Pinpoint the cell where the given text exists, returning its [x, y] midpoint coordinate. 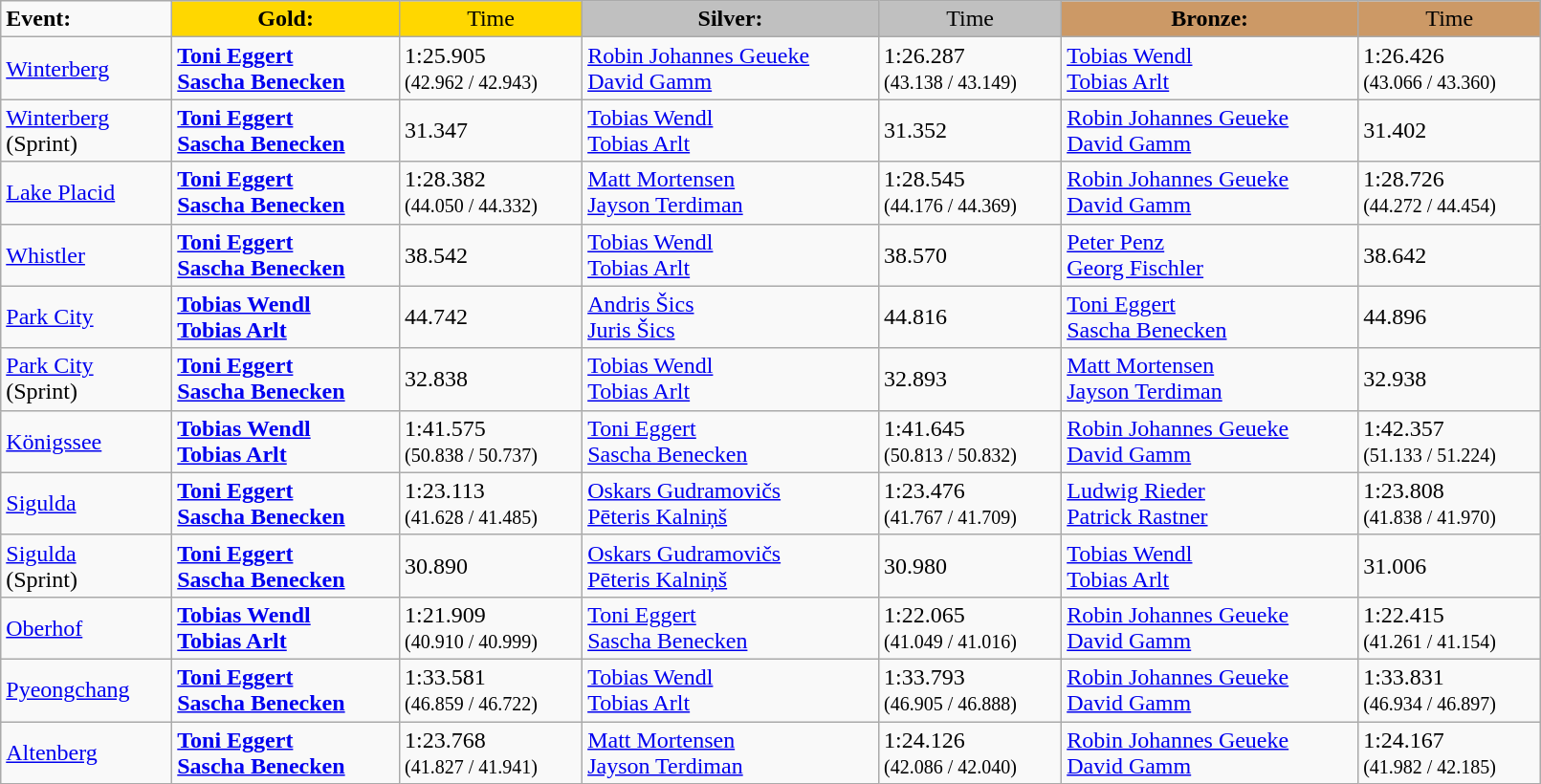
38.642 [1450, 254]
1:25.905(42.962 / 42.943) [490, 69]
1:23.113(41.628 / 41.485) [490, 503]
1:28.545(44.176 / 44.369) [970, 193]
1:42.357(51.133 / 51.224) [1450, 442]
1:33.581(46.859 / 46.722) [490, 690]
Oberhof [86, 627]
Ludwig RiederPatrick Rastner [1210, 503]
1:26.426(43.066 / 43.360) [1450, 69]
Park City(Sprint) [86, 379]
44.742 [490, 317]
30.980 [970, 566]
1:23.808(41.838 / 41.970) [1450, 503]
38.570 [970, 254]
Peter PenzGeorg Fischler [1210, 254]
Andris ŠicsJuris Šics [731, 317]
Altenberg [86, 751]
1:26.287(43.138 / 43.149) [970, 69]
30.890 [490, 566]
44.896 [1450, 317]
31.347 [490, 130]
Park City [86, 317]
1:23.768(41.827 / 41.941) [490, 751]
Lake Placid [86, 193]
44.816 [970, 317]
32.938 [1450, 379]
1:28.382(44.050 / 44.332) [490, 193]
Winterberg(Sprint) [86, 130]
1:24.126(42.086 / 42.040) [970, 751]
1:33.793(46.905 / 46.888) [970, 690]
Pyeongchang [86, 690]
Bronze: [1210, 19]
1:41.645(50.813 / 50.832) [970, 442]
1:33.831(46.934 / 46.897) [1450, 690]
1:22.065(41.049 / 41.016) [970, 627]
Winterberg [86, 69]
Königssee [86, 442]
38.542 [490, 254]
32.893 [970, 379]
32.838 [490, 379]
31.402 [1450, 130]
Silver: [731, 19]
Sigulda(Sprint) [86, 566]
Gold: [286, 19]
31.006 [1450, 566]
1:23.476(41.767 / 41.709) [970, 503]
31.352 [970, 130]
1:21.909(40.910 / 40.999) [490, 627]
Event: [86, 19]
1:22.415(41.261 / 41.154) [1450, 627]
1:28.726(44.272 / 44.454) [1450, 193]
1:41.575(50.838 / 50.737) [490, 442]
Whistler [86, 254]
Sigulda [86, 503]
1:24.167(41.982 / 42.185) [1450, 751]
